Output the [x, y] coordinate of the center of the cell containing the given text.  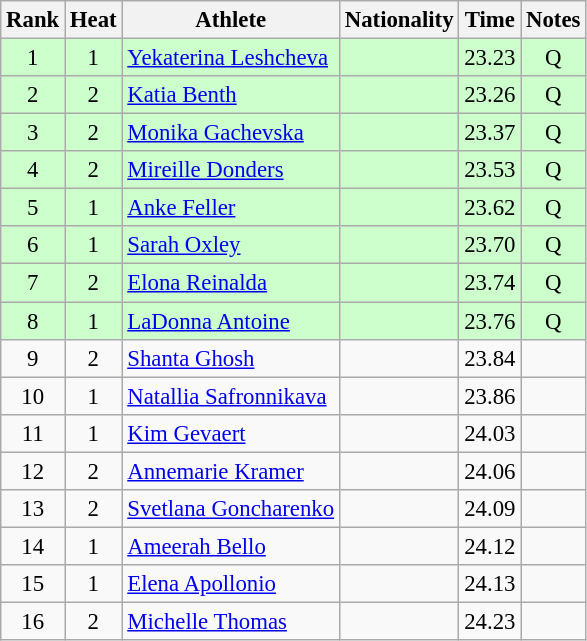
Monika Gachevska [230, 133]
24.06 [490, 471]
Mireille Donders [230, 170]
Ameerah Bello [230, 546]
8 [33, 321]
Elena Apollonio [230, 584]
23.26 [490, 95]
10 [33, 396]
23.74 [490, 283]
24.23 [490, 621]
7 [33, 283]
Notes [554, 20]
Time [490, 20]
24.13 [490, 584]
6 [33, 245]
23.86 [490, 396]
Elona Reinalda [230, 283]
23.23 [490, 58]
16 [33, 621]
23.53 [490, 170]
Sarah Oxley [230, 245]
Kim Gevaert [230, 433]
Nationality [398, 20]
14 [33, 546]
23.70 [490, 245]
Yekaterina Leshcheva [230, 58]
Heat [94, 20]
Svetlana Goncharenko [230, 509]
23.62 [490, 208]
4 [33, 170]
Shanta Ghosh [230, 358]
Rank [33, 20]
Anke Feller [230, 208]
Annemarie Kramer [230, 471]
24.12 [490, 546]
3 [33, 133]
24.09 [490, 509]
23.37 [490, 133]
23.84 [490, 358]
5 [33, 208]
12 [33, 471]
24.03 [490, 433]
23.76 [490, 321]
9 [33, 358]
Athlete [230, 20]
15 [33, 584]
Katia Benth [230, 95]
11 [33, 433]
Natallia Safronnikava [230, 396]
LaDonna Antoine [230, 321]
13 [33, 509]
Michelle Thomas [230, 621]
